Return [x, y] of the center of cell containing provided text 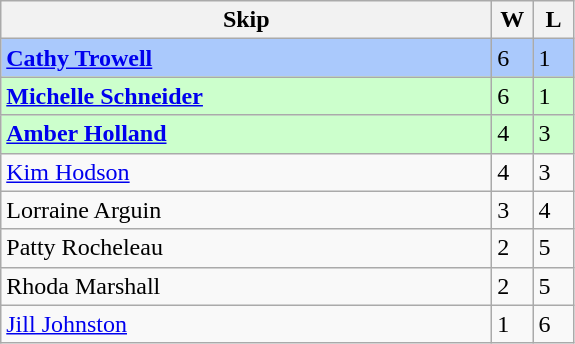
Patty Rocheleau [246, 248]
Jill Johnston [246, 324]
L [554, 20]
Lorraine Arguin [246, 210]
Cathy Trowell [246, 58]
Michelle Schneider [246, 96]
Amber Holland [246, 134]
Skip [246, 20]
Rhoda Marshall [246, 286]
Kim Hodson [246, 172]
W [512, 20]
